Detect which cell encompasses the target text, then output its [X, Y] center coordinate. 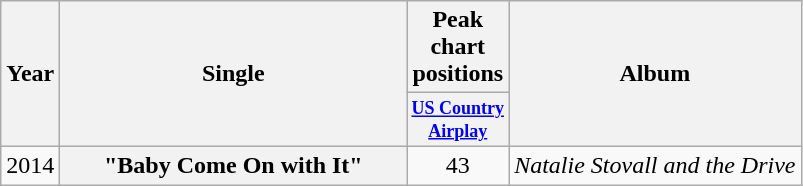
Peak chartpositions [458, 47]
Year [30, 74]
Single [234, 74]
43 [458, 165]
Album [655, 74]
2014 [30, 165]
US Country Airplay [458, 120]
Natalie Stovall and the Drive [655, 165]
"Baby Come On with It" [234, 165]
